Search for the cell housing the specified text and yield its [x, y] center coordinate. 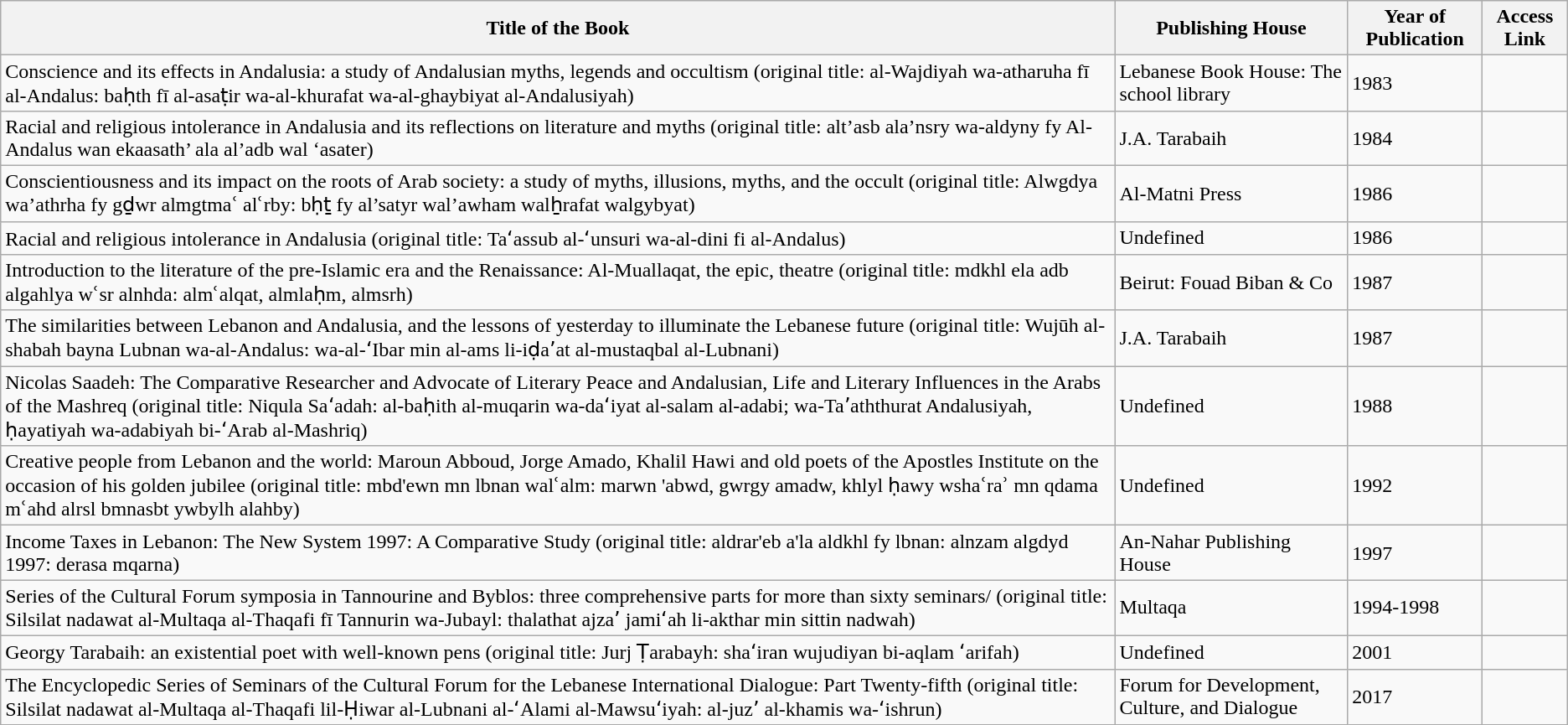
Publishing House [1231, 28]
Al-Matni Press [1231, 193]
Racial and religious intolerance in Andalusia (original title: Taʻassub al-ʻunsuri wa-al-dini fi al-Andalus) [558, 238]
Income Taxes in Lebanon: The New System 1997: A Comparative Study (original title: aldrar'eb a'la aldkhl fy lbnan: alnzam algdyd 1997: derasa mqarna) [558, 553]
1988 [1416, 406]
Title of the Book [558, 28]
Year of Publication [1416, 28]
1984 [1416, 137]
Lebanese Book House: The school library [1231, 84]
Multaqa [1231, 608]
1997 [1416, 553]
1994-1998 [1416, 608]
Access Link [1525, 28]
Beirut: Fouad Biban & Co [1231, 283]
2017 [1416, 697]
1983 [1416, 84]
1992 [1416, 486]
An-Nahar Publishing House [1231, 553]
2001 [1416, 652]
Georgy Tarabaih: an existential poet with well-known pens (original title: Jurj Ṭarabayh: shaʻiran wujudiyan bi-aqlam ʻarifah) [558, 652]
Forum for Development, Culture, and Dialogue [1231, 697]
